Detect which cell encompasses the target text, then output its [X, Y] center coordinate. 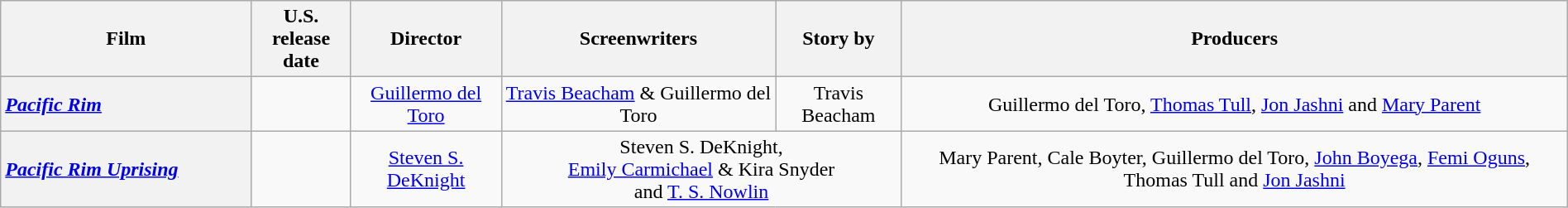
Director [426, 39]
Mary Parent, Cale Boyter, Guillermo del Toro, John Boyega, Femi Oguns, Thomas Tull and Jon Jashni [1234, 169]
Travis Beacham & Guillermo del Toro [638, 104]
Screenwriters [638, 39]
Steven S. DeKnight [426, 169]
Producers [1234, 39]
Film [126, 39]
Steven S. DeKnight, Emily Carmichael & Kira Snyder and T. S. Nowlin [701, 169]
Story by [839, 39]
U.S.release date [301, 39]
Guillermo del Toro [426, 104]
Guillermo del Toro, Thomas Tull, Jon Jashni and Mary Parent [1234, 104]
Travis Beacham [839, 104]
Pacific Rim Uprising [126, 169]
Pacific Rim [126, 104]
